Scan for the cell matching the given text and deliver its (x, y) coordinate at center. 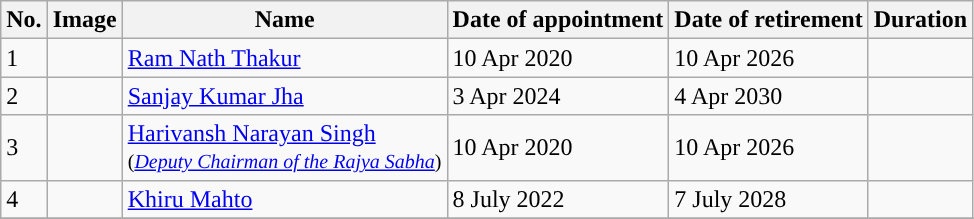
Image (84, 20)
4 Apr 2030 (768, 96)
Name (284, 20)
No. (24, 20)
8 July 2022 (558, 199)
Date of retirement (768, 20)
Harivansh Narayan Singh(Deputy Chairman of the Rajya Sabha) (284, 148)
7 July 2028 (768, 199)
3 (24, 148)
4 (24, 199)
Date of appointment (558, 20)
1 (24, 58)
3 Apr 2024 (558, 96)
Sanjay Kumar Jha (284, 96)
Duration (920, 20)
2 (24, 96)
Khiru Mahto (284, 199)
Ram Nath Thakur (284, 58)
